Return the [x, y] coordinate for the center point of the cell that contains the specified text.  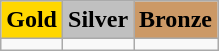
Silver [98, 20]
Bronze [176, 20]
Gold [32, 20]
